From the cell containing the given text, extract its center point as [X, Y] coordinate. 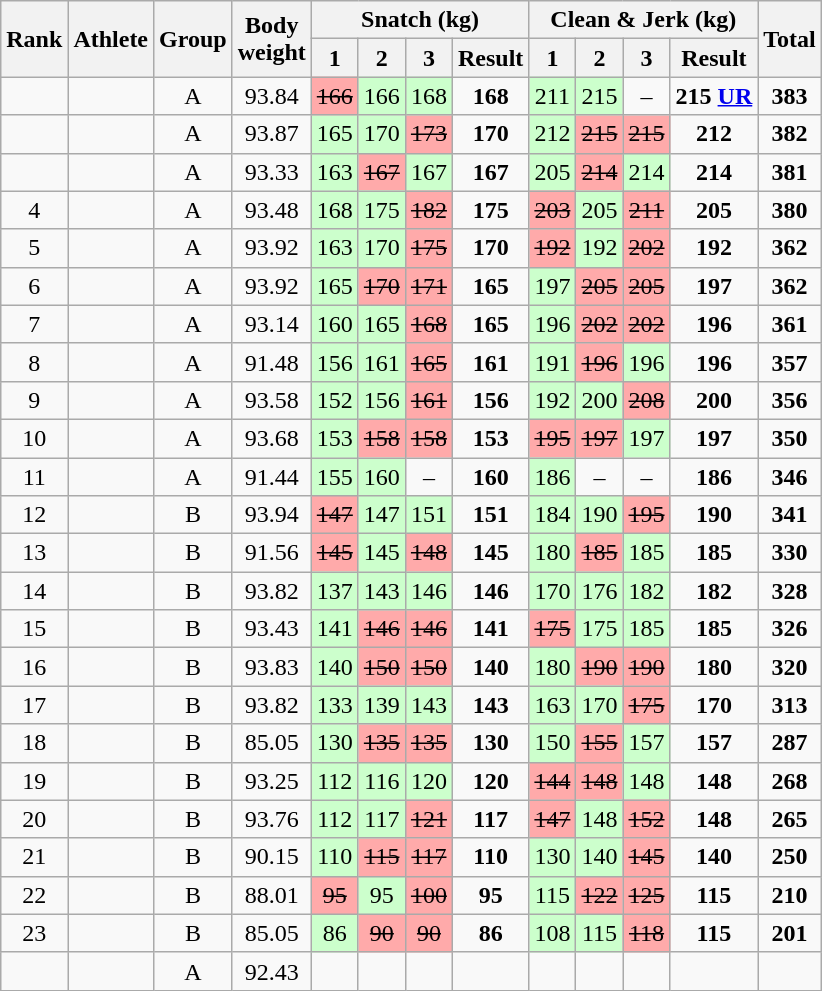
118 [646, 933]
19 [34, 781]
383 [790, 96]
201 [790, 933]
93.83 [272, 667]
93.33 [272, 172]
93.25 [272, 781]
9 [34, 400]
122 [600, 895]
326 [790, 629]
Bodyweight [272, 39]
93.43 [272, 629]
125 [646, 895]
108 [552, 933]
21 [34, 857]
Athlete [111, 39]
208 [646, 400]
144 [552, 781]
93.68 [272, 438]
121 [428, 819]
91.48 [272, 362]
6 [34, 286]
361 [790, 324]
100 [428, 895]
90.15 [272, 857]
88.01 [272, 895]
176 [600, 591]
93.87 [272, 134]
268 [790, 781]
171 [428, 286]
17 [34, 705]
8 [34, 362]
14 [34, 591]
Clean & Jerk (kg) [644, 20]
137 [334, 591]
350 [790, 438]
287 [790, 743]
184 [552, 515]
92.43 [272, 971]
380 [790, 210]
330 [790, 553]
215 UR [714, 96]
16 [34, 667]
173 [428, 134]
Total [790, 39]
20 [34, 819]
12 [34, 515]
93.94 [272, 515]
7 [34, 324]
265 [790, 819]
191 [552, 362]
4 [34, 210]
Group [194, 39]
382 [790, 134]
Rank [34, 39]
116 [382, 781]
22 [34, 895]
93.48 [272, 210]
93.58 [272, 400]
346 [790, 477]
91.56 [272, 553]
Snatch (kg) [420, 20]
139 [382, 705]
341 [790, 515]
357 [790, 362]
313 [790, 705]
15 [34, 629]
203 [552, 210]
381 [790, 172]
328 [790, 591]
18 [34, 743]
133 [334, 705]
356 [790, 400]
10 [34, 438]
250 [790, 857]
11 [34, 477]
5 [34, 248]
320 [790, 667]
91.44 [272, 477]
93.14 [272, 324]
210 [790, 895]
23 [34, 933]
93.84 [272, 96]
13 [34, 553]
93.76 [272, 819]
